Pinpoint the cell where the given text exists, returning its (X, Y) midpoint coordinate. 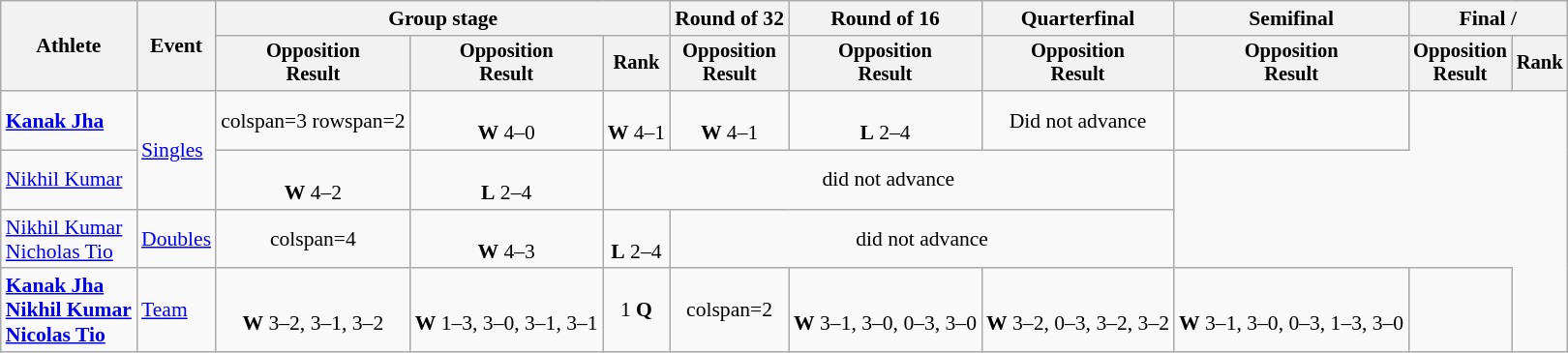
Doubles (176, 240)
Round of 32 (730, 18)
W 4–3 (507, 240)
Team (176, 311)
colspan=4 (314, 240)
W 3–1, 3–0, 0–3, 1–3, 3–0 (1291, 311)
Athlete (69, 46)
Final / (1488, 18)
Kanak JhaNikhil KumarNicolas Tio (69, 311)
Did not advance (1078, 120)
Quarterfinal (1078, 18)
Semifinal (1291, 18)
Group stage (443, 18)
Round of 16 (885, 18)
1 Q (637, 311)
Event (176, 46)
W 3–1, 3–0, 0–3, 3–0 (885, 311)
W 4–2 (314, 180)
Singles (176, 150)
W 3–2, 0–3, 3–2, 3–2 (1078, 311)
W 3–2, 3–1, 3–2 (314, 311)
colspan=2 (730, 311)
Nikhil Kumar (69, 180)
W 4–0 (507, 120)
Nikhil KumarNicholas Tio (69, 240)
W 1–3, 3–0, 3–1, 3–1 (507, 311)
colspan=3 rowspan=2 (314, 120)
Kanak Jha (69, 120)
